Search for the cell housing the specified text and yield its (x, y) center coordinate. 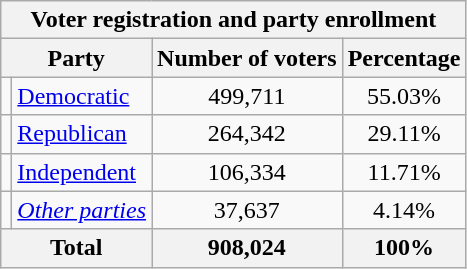
Total (76, 248)
499,711 (248, 96)
11.71% (404, 172)
264,342 (248, 134)
Democratic (82, 96)
Republican (82, 134)
106,334 (248, 172)
29.11% (404, 134)
Party (76, 58)
Number of voters (248, 58)
Other parties (82, 210)
908,024 (248, 248)
100% (404, 248)
Percentage (404, 58)
Voter registration and party enrollment (234, 20)
Independent (82, 172)
55.03% (404, 96)
37,637 (248, 210)
4.14% (404, 210)
